Provide the [x, y] coordinate of the cell's center where the given text is located.  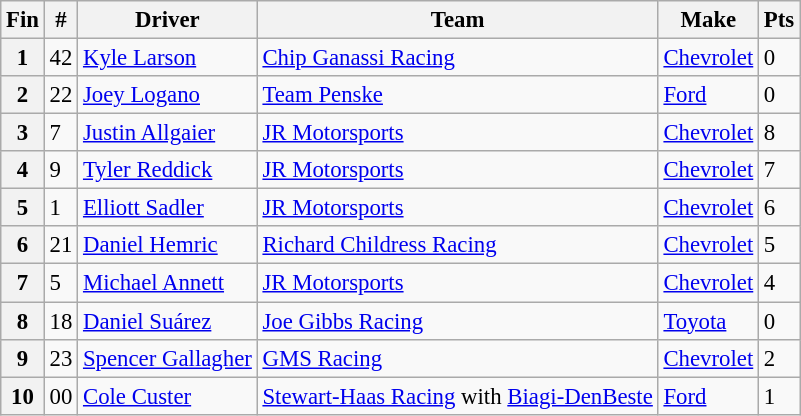
Justin Allgaier [168, 133]
Toyota [708, 321]
Make [708, 20]
00 [60, 396]
10 [23, 396]
23 [60, 358]
Joe Gibbs Racing [458, 321]
Daniel Suárez [168, 321]
Driver [168, 20]
Fin [23, 20]
22 [60, 95]
3 [23, 133]
21 [60, 245]
Michael Annett [168, 283]
Joey Logano [168, 95]
Chip Ganassi Racing [458, 58]
Spencer Gallagher [168, 358]
# [60, 20]
Stewart-Haas Racing with Biagi-DenBeste [458, 396]
Daniel Hemric [168, 245]
42 [60, 58]
Elliott Sadler [168, 208]
Richard Childress Racing [458, 245]
Team Penske [458, 95]
Kyle Larson [168, 58]
Pts [780, 20]
Cole Custer [168, 396]
GMS Racing [458, 358]
18 [60, 321]
Team [458, 20]
Tyler Reddick [168, 170]
